Determine the (x, y) coordinate at the center of the cell enclosing the given text.  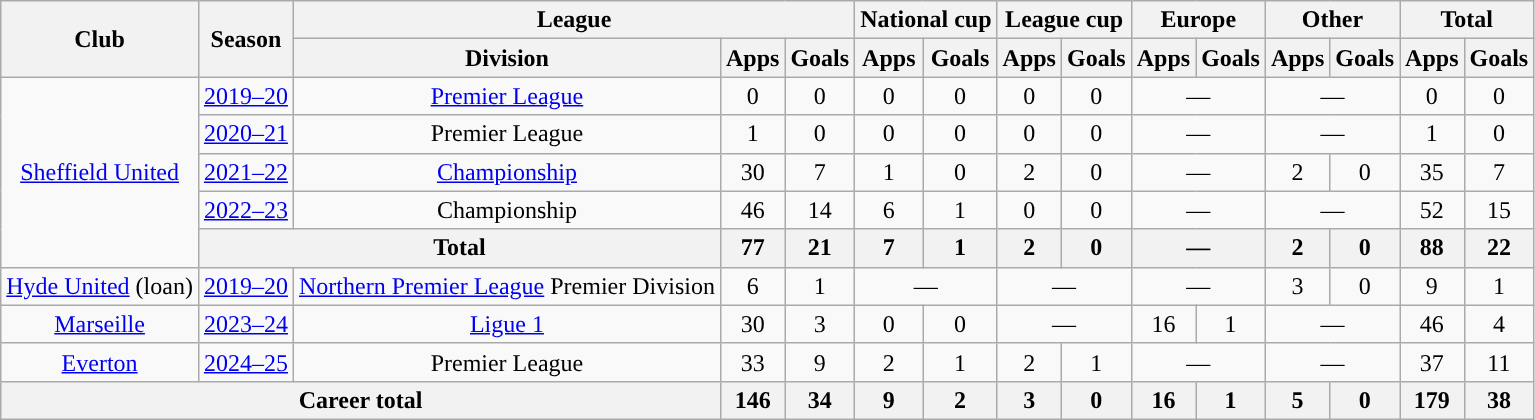
Season (246, 39)
34 (820, 400)
Ligue 1 (506, 324)
Northern Premier League Premier Division (506, 286)
4 (1499, 324)
League cup (1064, 20)
88 (1432, 248)
2020–21 (246, 134)
League (574, 20)
Hyde United (loan) (100, 286)
146 (752, 400)
11 (1499, 362)
14 (820, 210)
Other (1332, 20)
22 (1499, 248)
Club (100, 39)
National cup (926, 20)
Everton (100, 362)
Division (506, 58)
52 (1432, 210)
2024–25 (246, 362)
Marseille (100, 324)
Sheffield United (100, 172)
2022–23 (246, 210)
15 (1499, 210)
2023–24 (246, 324)
21 (820, 248)
Career total (361, 400)
37 (1432, 362)
5 (1297, 400)
38 (1499, 400)
2021–22 (246, 172)
35 (1432, 172)
Europe (1198, 20)
179 (1432, 400)
33 (752, 362)
77 (752, 248)
